From the cell containing the given text, extract its center point as [X, Y] coordinate. 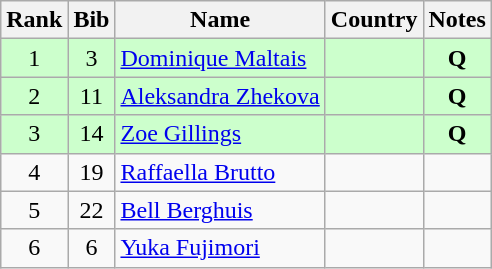
Zoe Gillings [220, 134]
Rank [34, 20]
14 [92, 134]
Bell Berghuis [220, 210]
1 [34, 58]
Aleksandra Zhekova [220, 96]
4 [34, 172]
2 [34, 96]
19 [92, 172]
Raffaella Brutto [220, 172]
22 [92, 210]
11 [92, 96]
Country [374, 20]
Bib [92, 20]
Name [220, 20]
5 [34, 210]
Notes [457, 20]
Dominique Maltais [220, 58]
Yuka Fujimori [220, 248]
